From the cell containing the given text, extract its center point as [x, y] coordinate. 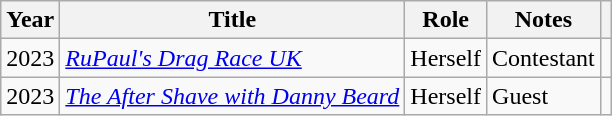
Contestant [544, 58]
Notes [544, 20]
Guest [544, 96]
Role [446, 20]
Year [30, 20]
The After Shave with Danny Beard [232, 96]
Title [232, 20]
RuPaul's Drag Race UK [232, 58]
